Output the (x, y) coordinate of the center of the cell containing the given text.  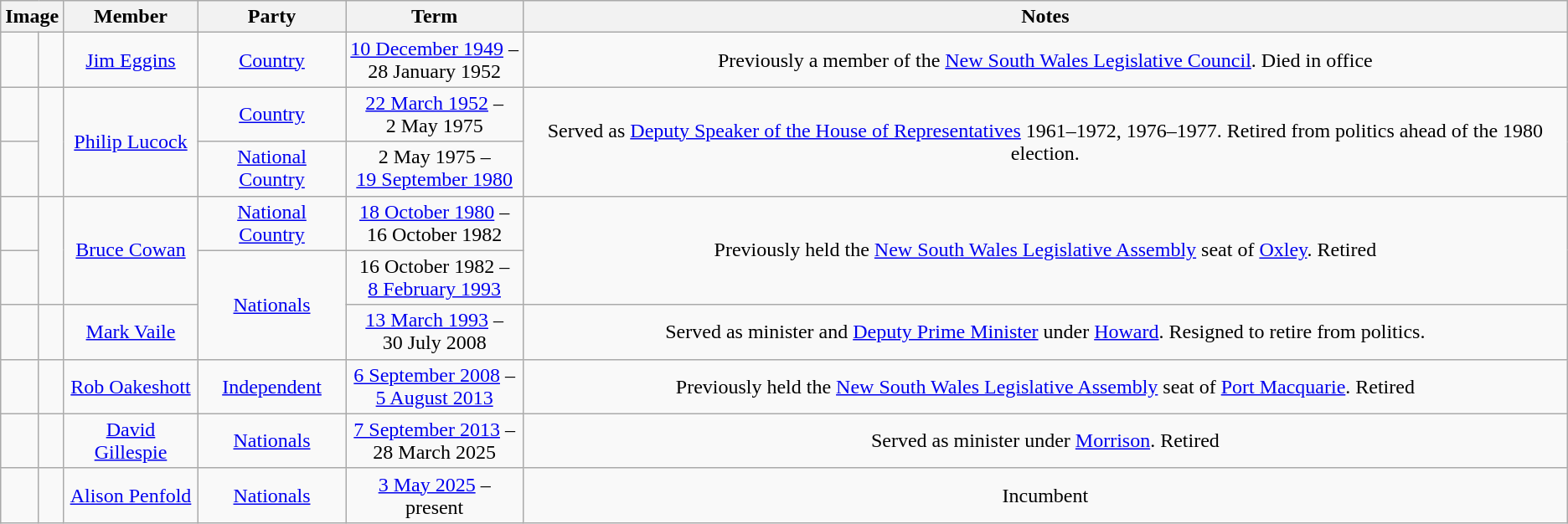
2 May 1975 –19 September 1980 (435, 169)
Previously held the New South Wales Legislative Assembly seat of Port Macquarie. Retired (1045, 387)
10 December 1949 –28 January 1952 (435, 60)
Jim Eggins (131, 60)
Independent (271, 387)
18 October 1980 –16 October 1982 (435, 223)
Alison Penfold (131, 496)
Member (131, 17)
13 March 1993 –30 July 2008 (435, 331)
22 March 1952 –2 May 1975 (435, 114)
Served as Deputy Speaker of the House of Representatives 1961–1972, 1976–1977. Retired from politics ahead of the 1980 election. (1045, 141)
Incumbent (1045, 496)
Term (435, 17)
Mark Vaile (131, 331)
Bruce Cowan (131, 250)
Rob Oakeshott (131, 387)
16 October 1982 –8 February 1993 (435, 278)
Philip Lucock (131, 141)
Notes (1045, 17)
Served as minister and Deputy Prime Minister under Howard. Resigned to retire from politics. (1045, 331)
Served as minister under Morrison. Retired (1045, 440)
Previously held the New South Wales Legislative Assembly seat of Oxley. Retired (1045, 250)
David Gillespie (131, 440)
Party (271, 17)
3 May 2025 –present (435, 496)
Image (32, 17)
7 September 2013 –28 March 2025 (435, 440)
Previously a member of the New South Wales Legislative Council. Died in office (1045, 60)
6 September 2008 –5 August 2013 (435, 387)
